Extract the (x, y) coordinate from the center of the cell holding the provided text.  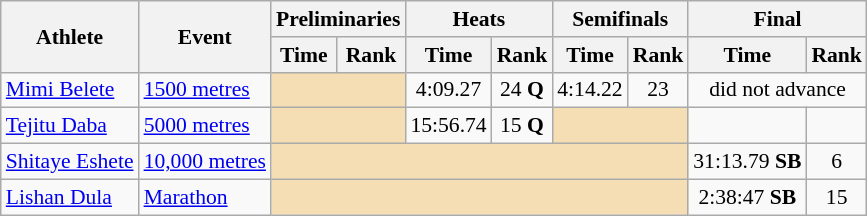
Final (778, 19)
4:14.22 (590, 90)
4:09.27 (448, 90)
31:13.79 SB (747, 162)
Tejitu Daba (70, 126)
Marathon (205, 197)
15:56.74 (448, 126)
Shitaye Eshete (70, 162)
6 (836, 162)
2:38:47 SB (747, 197)
5000 metres (205, 126)
24 Q (522, 90)
23 (658, 90)
Semifinals (620, 19)
Heats (478, 19)
Event (205, 36)
Lishan Dula (70, 197)
Mimi Belete (70, 90)
10,000 metres (205, 162)
Preliminaries (338, 19)
did not advance (778, 90)
Athlete (70, 36)
15 Q (522, 126)
15 (836, 197)
1500 metres (205, 90)
